Extract the (X, Y) coordinate from the center of the cell holding the provided text.  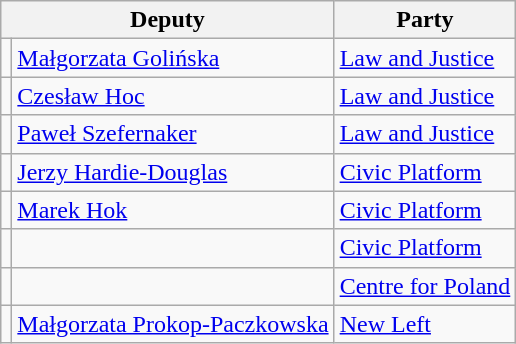
New Left (425, 324)
Deputy (168, 20)
Jerzy Hardie-Douglas (173, 172)
Małgorzata Prokop-Paczkowska (173, 324)
Centre for Poland (425, 286)
Party (425, 20)
Małgorzata Golińska (173, 58)
Czesław Hoc (173, 96)
Marek Hok (173, 210)
Paweł Szefernaker (173, 134)
